Return [x, y] of the center of cell containing provided text 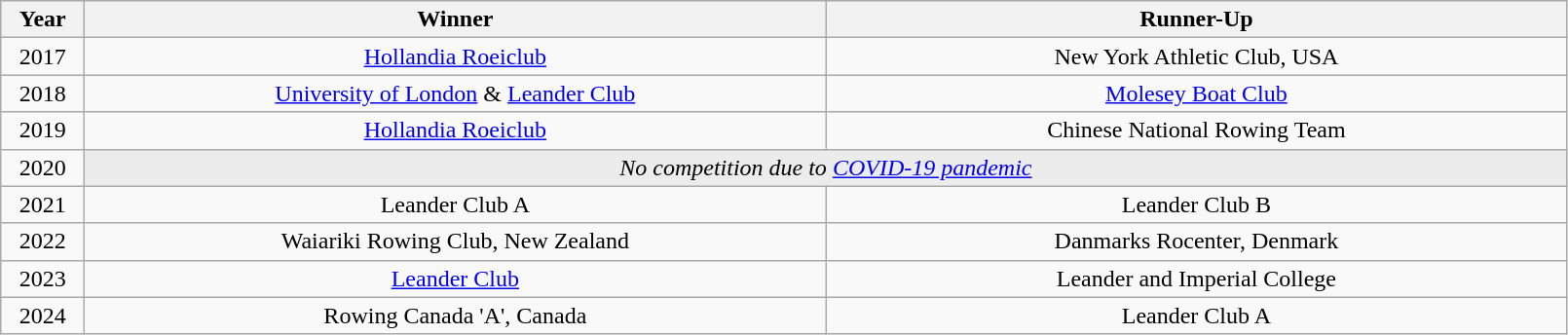
No competition due to COVID-19 pandemic [826, 167]
Leander and Imperial College [1196, 279]
Chinese National Rowing Team [1196, 130]
2017 [43, 56]
Waiariki Rowing Club, New Zealand [456, 242]
Molesey Boat Club [1196, 93]
Leander Club [456, 279]
2023 [43, 279]
2019 [43, 130]
2018 [43, 93]
Danmarks Rocenter, Denmark [1196, 242]
2021 [43, 205]
Runner-Up [1196, 19]
University of London & Leander Club [456, 93]
2024 [43, 316]
Winner [456, 19]
2022 [43, 242]
Leander Club B [1196, 205]
Year [43, 19]
New York Athletic Club, USA [1196, 56]
2020 [43, 167]
Rowing Canada 'A', Canada [456, 316]
